Extract the [X, Y] coordinate from the center of the cell holding the provided text.  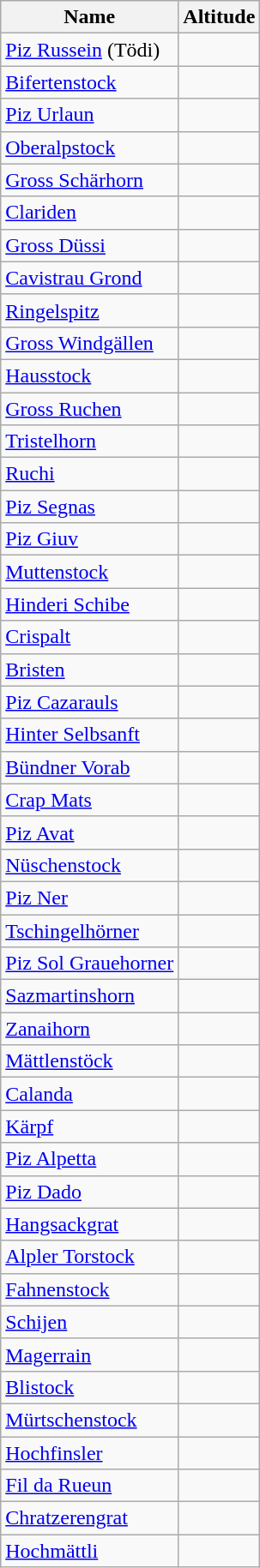
Gross Ruchen [89, 409]
Ringelspitz [89, 310]
Hangsackgrat [89, 1224]
Hinter Selbsanft [89, 735]
Bündner Vorab [89, 767]
Fil da Rueun [89, 1486]
Piz Avat [89, 832]
Hinderi Schibe [89, 604]
Ruchi [89, 474]
Piz Ner [89, 898]
Piz Segnas [89, 507]
Mürtschenstock [89, 1420]
Zanaihorn [89, 1029]
Kärpf [89, 1126]
Piz Urlaun [89, 115]
Tristelhorn [89, 442]
Chratzerengrat [89, 1518]
Blistock [89, 1387]
Crispalt [89, 637]
Gross Schärhorn [89, 180]
Gross Düssi [89, 245]
Oberalpstock [89, 147]
Piz Russein (Tödi) [89, 50]
Gross Windgällen [89, 343]
Bristen [89, 670]
Mättlenstöck [89, 1061]
Hausstock [89, 375]
Crap Mats [89, 800]
Bifertenstock [89, 82]
Hochfinsler [89, 1453]
Piz Dado [89, 1192]
Piz Giuv [89, 539]
Magerrain [89, 1355]
Nüschenstock [89, 865]
Hochmättli [89, 1551]
Fahnenstock [89, 1289]
Piz Cazarauls [89, 702]
Name [89, 17]
Muttenstock [89, 572]
Cavistrau Grond [89, 278]
Altitude [220, 17]
Sazmartinshorn [89, 996]
Piz Sol Grauehorner [89, 964]
Schijen [89, 1322]
Calanda [89, 1094]
Clariden [89, 213]
Tschingelhörner [89, 930]
Alpler Torstock [89, 1257]
Piz Alpetta [89, 1159]
